Search for the cell housing the specified text and yield its (X, Y) center coordinate. 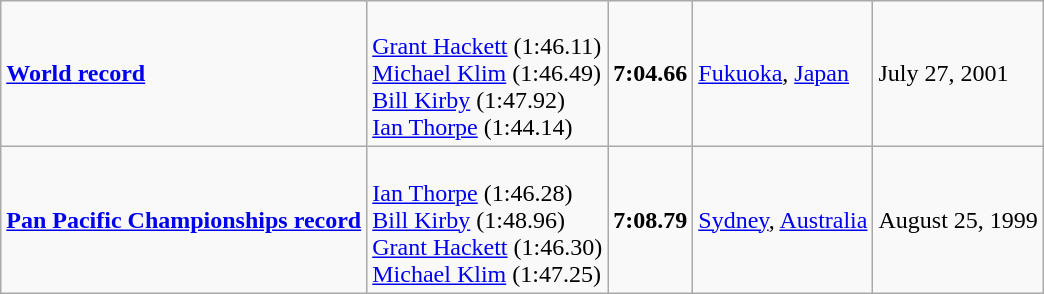
August 25, 1999 (958, 220)
Sydney, Australia (783, 220)
7:04.66 (650, 74)
Ian Thorpe (1:46.28)Bill Kirby (1:48.96)Grant Hackett (1:46.30)Michael Klim (1:47.25) (488, 220)
World record (184, 74)
7:08.79 (650, 220)
Fukuoka, Japan (783, 74)
Pan Pacific Championships record (184, 220)
July 27, 2001 (958, 74)
Grant Hackett (1:46.11)Michael Klim (1:46.49)Bill Kirby (1:47.92)Ian Thorpe (1:44.14) (488, 74)
